Pinpoint the cell where the given text exists, returning its [x, y] midpoint coordinate. 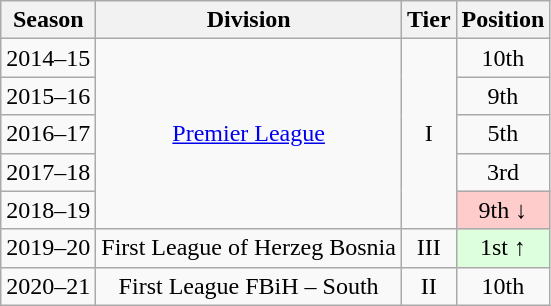
2018–19 [48, 210]
II [428, 286]
I [428, 134]
Position [503, 20]
Tier [428, 20]
First League of Herzeg Bosnia [249, 248]
3rd [503, 172]
5th [503, 134]
Season [48, 20]
First League FBiH – South [249, 286]
2017–18 [48, 172]
2016–17 [48, 134]
1st ↑ [503, 248]
9th ↓ [503, 210]
9th [503, 96]
Division [249, 20]
2014–15 [48, 58]
III [428, 248]
2019–20 [48, 248]
2015–16 [48, 96]
Premier League [249, 134]
2020–21 [48, 286]
